Return the [x, y] coordinate for the center point of the cell that contains the specified text.  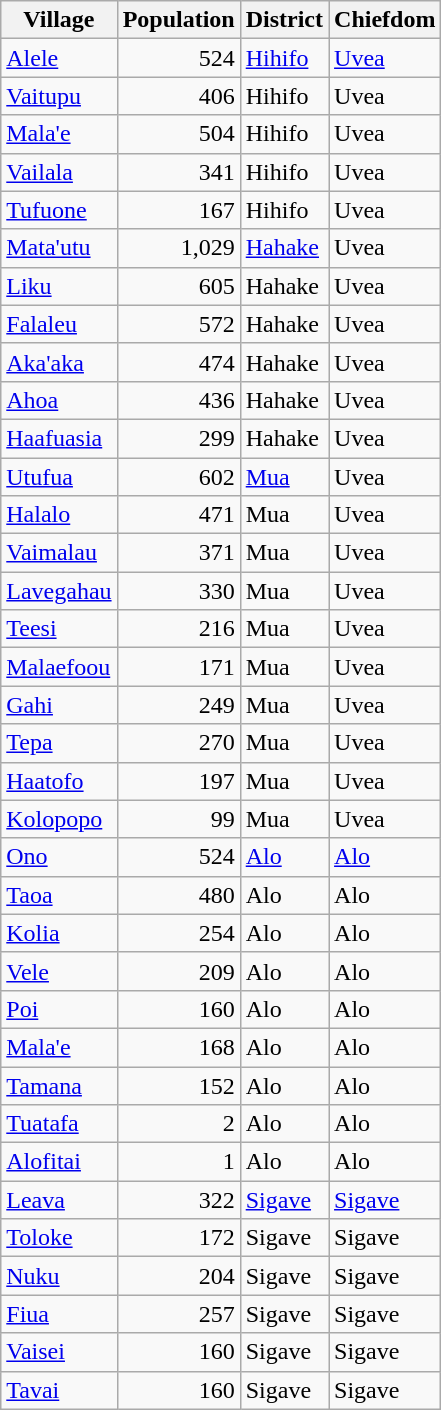
Vaisei [59, 1352]
Utufua [59, 477]
District [284, 20]
Fiua [59, 1314]
204 [178, 1276]
Population [178, 20]
216 [178, 629]
Vailala [59, 172]
330 [178, 591]
152 [178, 1085]
254 [178, 933]
Nuku [59, 1276]
Haafuasia [59, 438]
Toloke [59, 1238]
Tepa [59, 743]
Halalo [59, 515]
480 [178, 895]
602 [178, 477]
249 [178, 705]
Alele [59, 58]
406 [178, 96]
Village [59, 20]
Mata'utu [59, 248]
2 [178, 1124]
Leava [59, 1200]
Tuatafa [59, 1124]
Tamana [59, 1085]
1,029 [178, 248]
474 [178, 362]
209 [178, 971]
Lavegahau [59, 591]
197 [178, 781]
Ono [59, 857]
Ahoa [59, 400]
322 [178, 1200]
Taoa [59, 895]
171 [178, 667]
Kolia [59, 933]
Vaimalau [59, 553]
Vele [59, 971]
341 [178, 172]
Falaleu [59, 324]
167 [178, 210]
Kolopopo [59, 819]
Teesi [59, 629]
Vaitupu [59, 96]
572 [178, 324]
Aka'aka [59, 362]
371 [178, 553]
436 [178, 400]
605 [178, 286]
Poi [59, 1009]
Tavai [59, 1390]
Liku [59, 286]
168 [178, 1047]
Haatofo [59, 781]
504 [178, 134]
Tufuone [59, 210]
1 [178, 1162]
Malaefoou [59, 667]
Alofitai [59, 1162]
270 [178, 743]
471 [178, 515]
99 [178, 819]
172 [178, 1238]
257 [178, 1314]
Chiefdom [385, 20]
Gahi [59, 705]
299 [178, 438]
